Pinpoint the cell where the given text exists, returning its (x, y) midpoint coordinate. 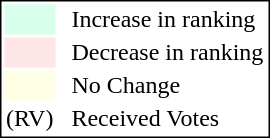
(RV) (29, 119)
Decrease in ranking (168, 53)
Increase in ranking (168, 19)
No Change (168, 85)
Received Votes (168, 119)
